Determine the [x, y] coordinate at the center of the cell enclosing the given text.  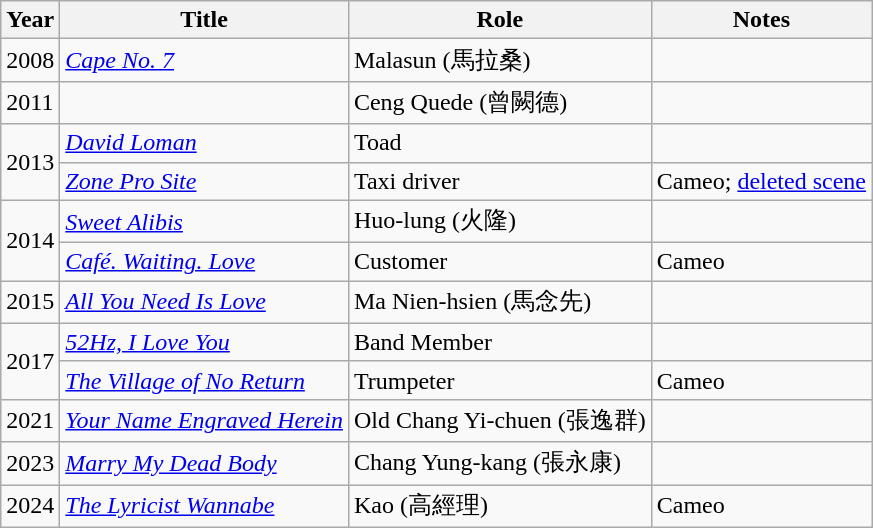
Role [500, 20]
Kao (高經理) [500, 506]
Customer [500, 262]
Huo-lung (火隆) [500, 222]
Malasun (馬拉桑) [500, 60]
2011 [30, 102]
Sweet Alibis [204, 222]
Year [30, 20]
Ceng Quede (曾闕德) [500, 102]
Your Name Engraved Herein [204, 420]
The Village of No Return [204, 380]
Chang Yung-kang (張永康) [500, 464]
Old Chang Yi-chuen (張逸群) [500, 420]
2021 [30, 420]
Trumpeter [500, 380]
2023 [30, 464]
2015 [30, 302]
Café. Waiting. Love [204, 262]
All You Need Is Love [204, 302]
Title [204, 20]
2017 [30, 361]
2024 [30, 506]
2013 [30, 162]
David Loman [204, 143]
Band Member [500, 342]
Cameo; deleted scene [761, 181]
Cape No. 7 [204, 60]
Zone Pro Site [204, 181]
Toad [500, 143]
52Hz, I Love You [204, 342]
Taxi driver [500, 181]
Notes [761, 20]
The Lyricist Wannabe [204, 506]
2014 [30, 240]
Ma Nien-hsien (馬念先) [500, 302]
Marry My Dead Body [204, 464]
2008 [30, 60]
